Locate the cell with the specified text and output its [X, Y] center coordinate. 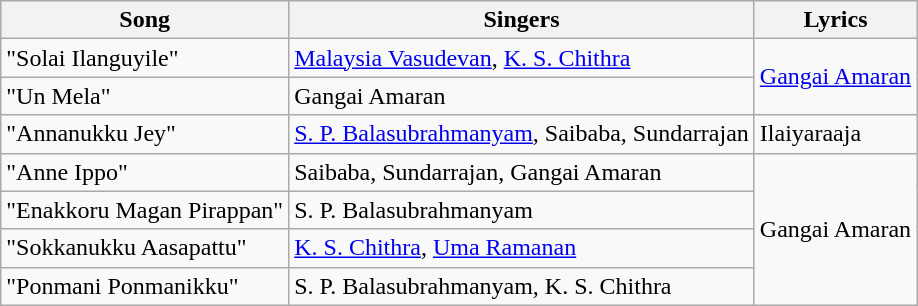
K. S. Chithra, Uma Ramanan [522, 248]
Song [145, 20]
Ilaiyaraaja [835, 134]
S. P. Balasubrahmanyam, K. S. Chithra [522, 286]
Lyrics [835, 20]
"Solai Ilanguyile" [145, 58]
Singers [522, 20]
"Enakkoru Magan Pirappan" [145, 210]
"Un Mela" [145, 96]
"Anne Ippo" [145, 172]
Malaysia Vasudevan, K. S. Chithra [522, 58]
S. P. Balasubrahmanyam, Saibaba, Sundarrajan [522, 134]
Saibaba, Sundarrajan, Gangai Amaran [522, 172]
"Ponmani Ponmanikku" [145, 286]
"Annanukku Jey" [145, 134]
"Sokkanukku Aasapattu" [145, 248]
S. P. Balasubrahmanyam [522, 210]
